Return the (X, Y) coordinate for the center point of the cell that contains the specified text.  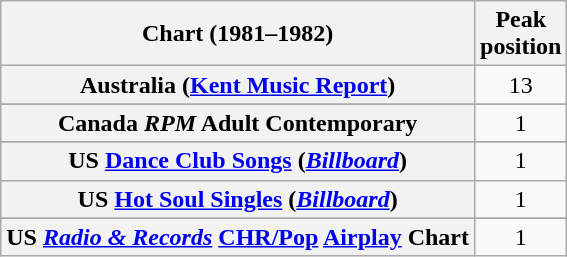
Australia (Kent Music Report) (238, 85)
US Radio & Records CHR/Pop Airplay Chart (238, 237)
Peakposition (521, 34)
Chart (1981–1982) (238, 34)
13 (521, 85)
US Hot Soul Singles (Billboard) (238, 199)
US Dance Club Songs (Billboard) (238, 161)
Canada RPM Adult Contemporary (238, 123)
